Pinpoint the cell where the given text exists, returning its [X, Y] midpoint coordinate. 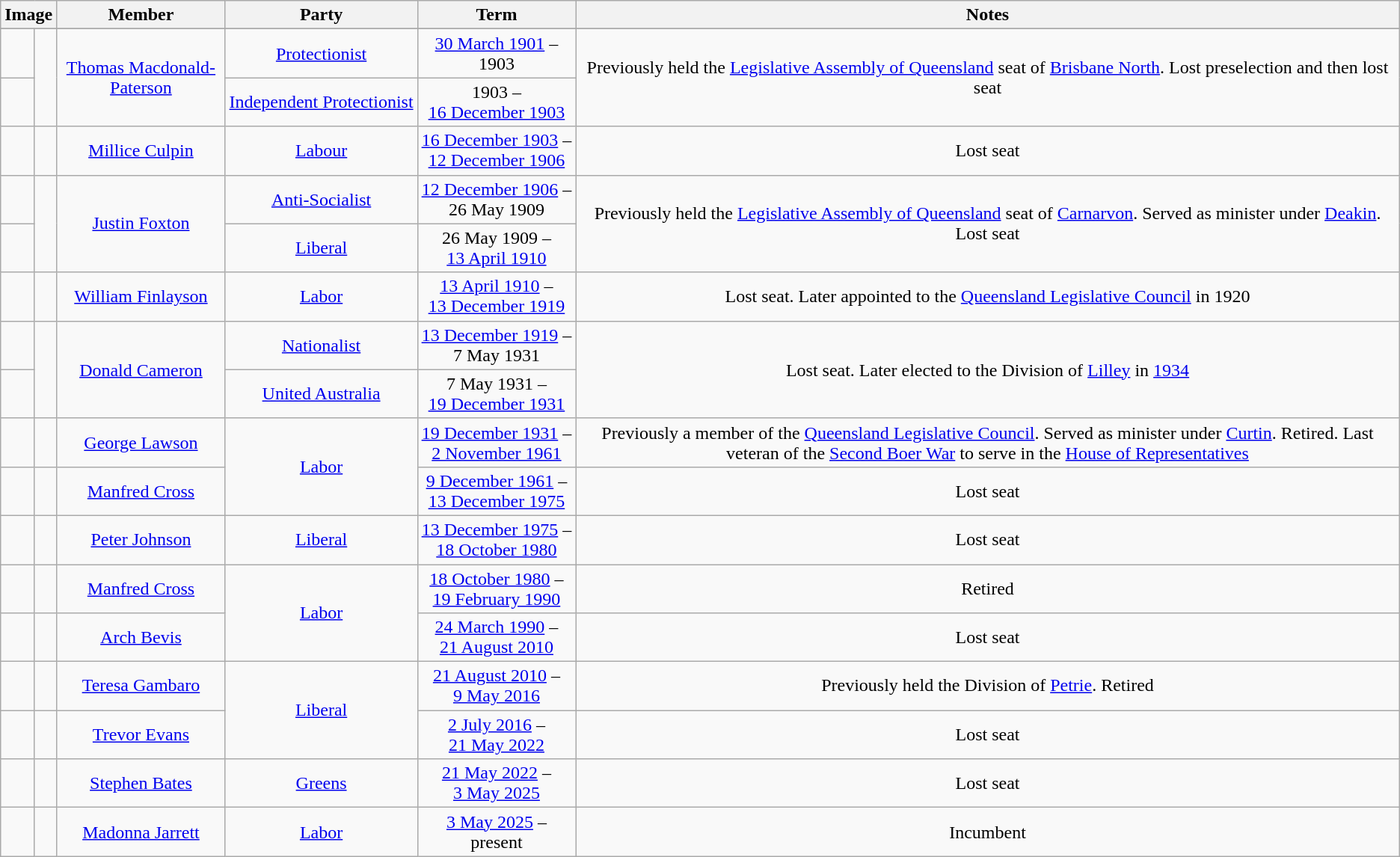
Member [141, 15]
Independent Protectionist [322, 102]
Donald Cameron [141, 369]
Previously held the Legislative Assembly of Queensland seat of Carnarvon. Served as minister under Deakin. Lost seat [987, 224]
William Finlayson [141, 296]
12 December 1906 –26 May 1909 [497, 199]
9 December 1961 –13 December 1975 [497, 491]
Greens [322, 784]
Protectionist [322, 54]
3 May 2025 –present [497, 832]
Lost seat. Later elected to the Division of Lilley in 1934 [987, 369]
Arch Bevis [141, 637]
2 July 2016 –21 May 2022 [497, 734]
Justin Foxton [141, 224]
Previously held the Division of Petrie. Retired [987, 686]
13 December 1975 –18 October 1980 [497, 540]
Retired [987, 588]
18 October 1980 –19 February 1990 [497, 588]
13 April 1910 –13 December 1919 [497, 296]
16 December 1903 –12 December 1906 [497, 151]
13 December 1919 –7 May 1931 [497, 345]
Nationalist [322, 345]
Thomas Macdonald-Paterson [141, 78]
Madonna Jarrett [141, 832]
Notes [987, 15]
7 May 1931 –19 December 1931 [497, 393]
19 December 1931 –2 November 1961 [497, 443]
Peter Johnson [141, 540]
Incumbent [987, 832]
Anti-Socialist [322, 199]
Term [497, 15]
30 March 1901 –1903 [497, 54]
Lost seat. Later appointed to the Queensland Legislative Council in 1920 [987, 296]
Image [28, 15]
George Lawson [141, 443]
Trevor Evans [141, 734]
Teresa Gambaro [141, 686]
United Australia [322, 393]
Labour [322, 151]
Millice Culpin [141, 151]
21 August 2010 –9 May 2016 [497, 686]
24 March 1990 –21 August 2010 [497, 637]
Previously held the Legislative Assembly of Queensland seat of Brisbane North. Lost preselection and then lost seat [987, 78]
1903 –16 December 1903 [497, 102]
26 May 1909 –13 April 1910 [497, 248]
21 May 2022 –3 May 2025 [497, 784]
Stephen Bates [141, 784]
Party [322, 15]
